Identify which cell holds the provided text, then report its [x, y] central coordinate. 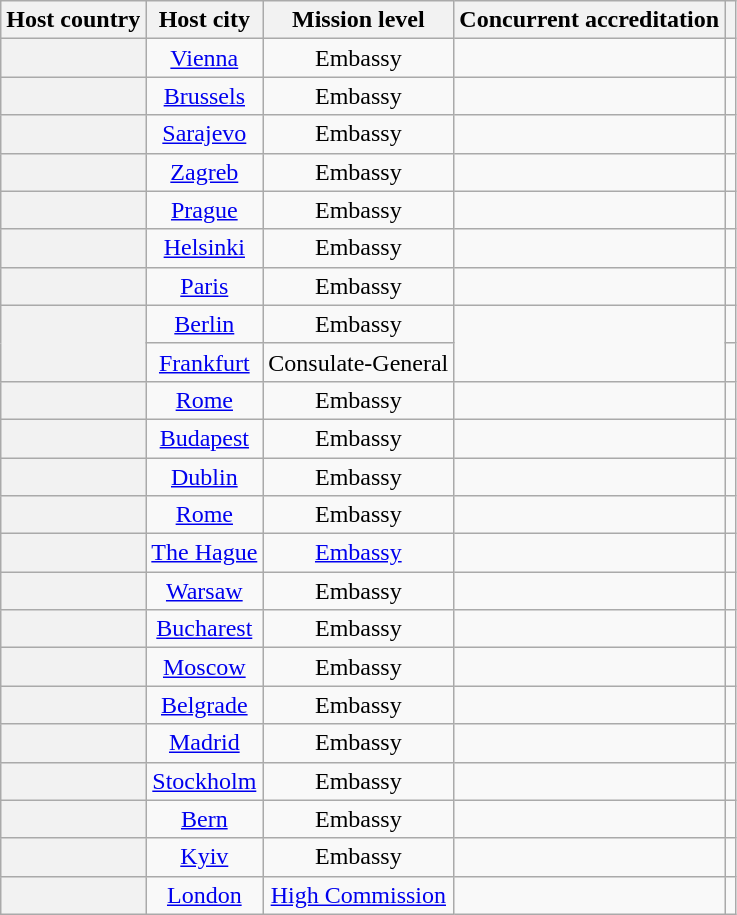
Frankfurt [204, 362]
The Hague [204, 553]
Berlin [204, 324]
Paris [204, 286]
High Commission [358, 895]
Concurrent accreditation [590, 20]
Zagreb [204, 172]
Bucharest [204, 629]
Vienna [204, 58]
Host city [204, 20]
Budapest [204, 438]
Prague [204, 210]
Host country [74, 20]
Belgrade [204, 705]
Brussels [204, 96]
Warsaw [204, 591]
Moscow [204, 667]
London [204, 895]
Stockholm [204, 781]
Madrid [204, 743]
Mission level [358, 20]
Bern [204, 819]
Sarajevo [204, 134]
Helsinki [204, 248]
Kyiv [204, 857]
Dublin [204, 477]
Consulate-General [358, 362]
